Detect which cell encompasses the target text, then output its [X, Y] center coordinate. 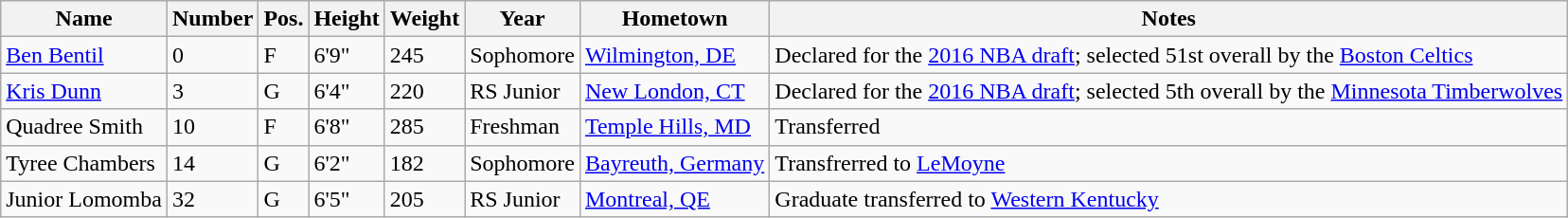
New London, CT [674, 91]
Weight [424, 19]
285 [424, 127]
Quadree Smith [84, 127]
Freshman [523, 127]
6'4" [347, 91]
Graduate transferred to Western Kentucky [1168, 199]
Number [212, 19]
205 [424, 199]
Hometown [674, 19]
6'9" [347, 55]
Junior Lomomba [84, 199]
Notes [1168, 19]
Temple Hills, MD [674, 127]
32 [212, 199]
0 [212, 55]
220 [424, 91]
6'2" [347, 163]
Wilmington, DE [674, 55]
6'8" [347, 127]
Pos. [284, 19]
Kris Dunn [84, 91]
Tyree Chambers [84, 163]
10 [212, 127]
Ben Bentil [84, 55]
Bayreuth, Germany [674, 163]
Transfrerred to LeMoyne [1168, 163]
245 [424, 55]
Height [347, 19]
Name [84, 19]
Year [523, 19]
Declared for the 2016 NBA draft; selected 5th overall by the Minnesota Timberwolves [1168, 91]
14 [212, 163]
Transferred [1168, 127]
6'5" [347, 199]
3 [212, 91]
Declared for the 2016 NBA draft; selected 51st overall by the Boston Celtics [1168, 55]
182 [424, 163]
Montreal, QE [674, 199]
